Identify which cell holds the provided text, then report its [x, y] central coordinate. 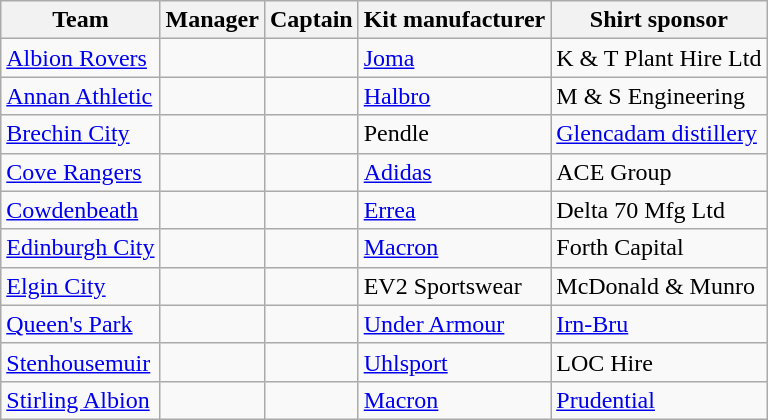
Joma [454, 58]
Annan Athletic [80, 96]
Cowdenbeath [80, 210]
Adidas [454, 172]
Stenhousemuir [80, 362]
Uhlsport [454, 362]
M & S Engineering [659, 96]
Prudential [659, 400]
Shirt sponsor [659, 20]
K & T Plant Hire Ltd [659, 58]
Glencadam distillery [659, 134]
Cove Rangers [80, 172]
Halbro [454, 96]
McDonald & Munro [659, 286]
Captain [311, 20]
Kit manufacturer [454, 20]
Manager [212, 20]
LOC Hire [659, 362]
Forth Capital [659, 248]
Irn-Bru [659, 324]
Brechin City [80, 134]
ACE Group [659, 172]
Elgin City [80, 286]
Errea [454, 210]
Albion Rovers [80, 58]
EV2 Sportswear [454, 286]
Stirling Albion [80, 400]
Team [80, 20]
Under Armour [454, 324]
Queen's Park [80, 324]
Edinburgh City [80, 248]
Delta 70 Mfg Ltd [659, 210]
Pendle [454, 134]
